Determine the [x, y] coordinate at the center of the cell enclosing the given text.  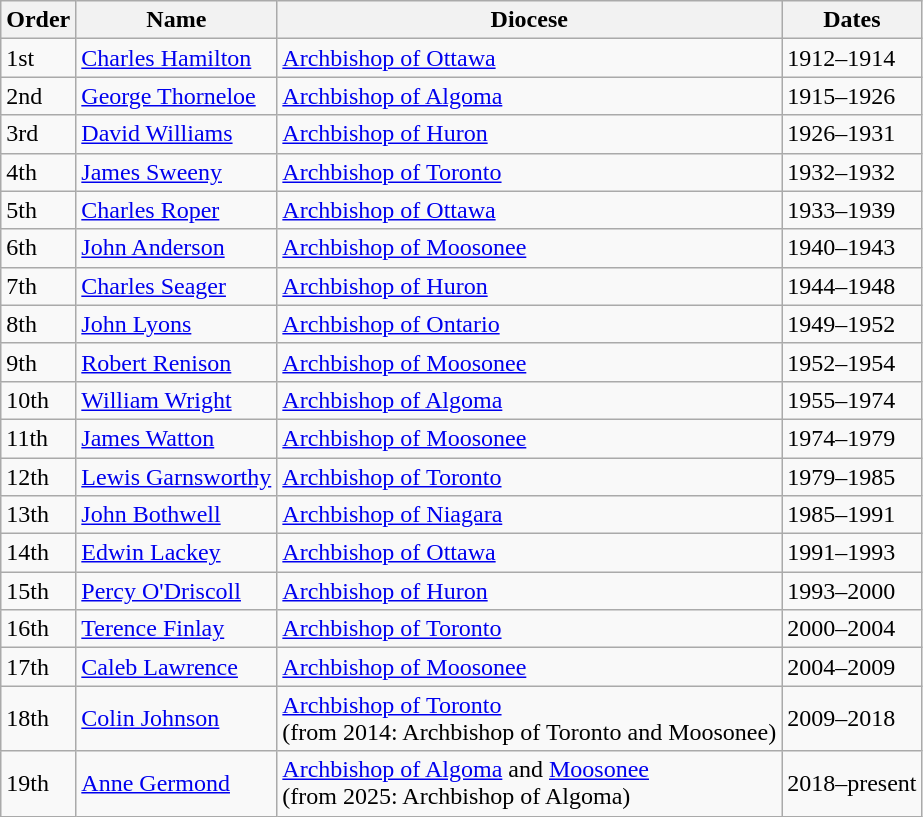
1912–1914 [852, 58]
5th [38, 210]
Colin Johnson [176, 718]
6th [38, 248]
Robert Renison [176, 362]
1st [38, 58]
1940–1943 [852, 248]
Charles Roper [176, 210]
Dates [852, 20]
1979–1985 [852, 477]
Terence Finlay [176, 629]
Lewis Garnsworthy [176, 477]
William Wright [176, 400]
Charles Seager [176, 286]
15th [38, 591]
1991–1993 [852, 553]
8th [38, 324]
1949–1952 [852, 324]
18th [38, 718]
John Anderson [176, 248]
2000–2004 [852, 629]
Name [176, 20]
13th [38, 515]
George Thorneloe [176, 96]
1932–1932 [852, 172]
1952–1954 [852, 362]
1926–1931 [852, 134]
Anne Germond [176, 784]
1915–1926 [852, 96]
2009–2018 [852, 718]
3rd [38, 134]
Percy O'Driscoll [176, 591]
14th [38, 553]
James Sweeny [176, 172]
Archbishop of Toronto(from 2014: Archbishop of Toronto and Moosonee) [530, 718]
2004–2009 [852, 667]
Archbishop of Algoma and Moosonee(from 2025: Archbishop of Algoma) [530, 784]
Edwin Lackey [176, 553]
1985–1991 [852, 515]
4th [38, 172]
Caleb Lawrence [176, 667]
1974–1979 [852, 438]
Diocese [530, 20]
11th [38, 438]
17th [38, 667]
16th [38, 629]
1955–1974 [852, 400]
12th [38, 477]
10th [38, 400]
David Williams [176, 134]
1944–1948 [852, 286]
Charles Hamilton [176, 58]
9th [38, 362]
Archbishop of Niagara [530, 515]
Archbishop of Ontario [530, 324]
1993–2000 [852, 591]
2nd [38, 96]
7th [38, 286]
19th [38, 784]
John Lyons [176, 324]
John Bothwell [176, 515]
James Watton [176, 438]
Order [38, 20]
2018–present [852, 784]
1933–1939 [852, 210]
